For the text-containing cell, return its midpoint in (x, y) coordinate format. 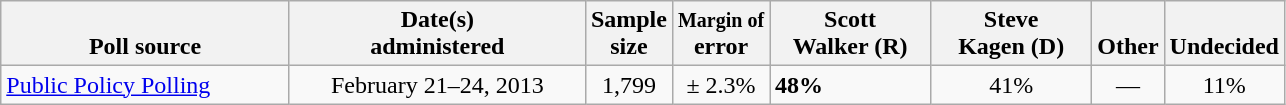
SteveKagen (D) (1012, 34)
— (1128, 85)
48% (850, 85)
Undecided (1224, 34)
11% (1224, 85)
ScottWalker (R) (850, 34)
Public Policy Polling (146, 85)
1,799 (628, 85)
Date(s)administered (437, 34)
February 21–24, 2013 (437, 85)
± 2.3% (720, 85)
41% (1012, 85)
Samplesize (628, 34)
Other (1128, 34)
Poll source (146, 34)
Margin oferror (720, 34)
